Scan for the cell matching the given text and deliver its [x, y] coordinate at center. 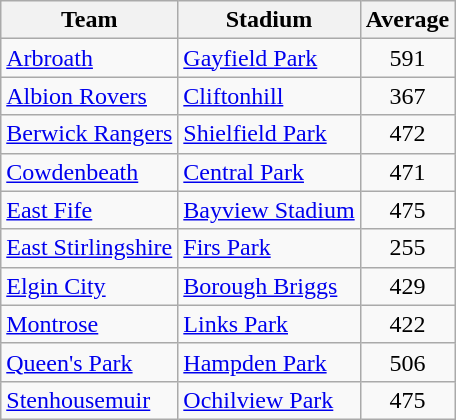
506 [408, 362]
Albion Rovers [90, 96]
591 [408, 58]
Hampden Park [269, 362]
Elgin City [90, 286]
Cliftonhill [269, 96]
Links Park [269, 324]
Stadium [269, 20]
Ochilview Park [269, 400]
471 [408, 172]
255 [408, 248]
Arbroath [90, 58]
Borough Briggs [269, 286]
Team [90, 20]
Stenhousemuir [90, 400]
472 [408, 134]
Bayview Stadium [269, 210]
East Stirlingshire [90, 248]
429 [408, 286]
Average [408, 20]
367 [408, 96]
Queen's Park [90, 362]
422 [408, 324]
Montrose [90, 324]
Shielfield Park [269, 134]
Firs Park [269, 248]
Berwick Rangers [90, 134]
East Fife [90, 210]
Cowdenbeath [90, 172]
Central Park [269, 172]
Gayfield Park [269, 58]
